Scan for the cell matching the given text and deliver its (x, y) coordinate at center. 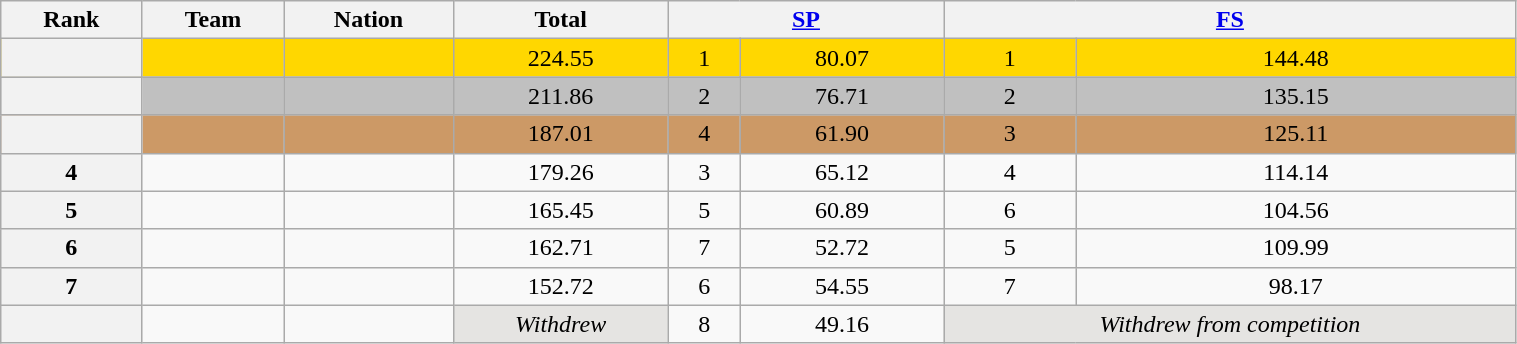
60.89 (842, 210)
76.71 (842, 96)
211.86 (560, 96)
54.55 (842, 286)
98.17 (1296, 286)
Total (560, 20)
125.11 (1296, 134)
Rank (72, 20)
SP (806, 20)
80.07 (842, 58)
Team (213, 20)
61.90 (842, 134)
152.72 (560, 286)
49.16 (842, 324)
162.71 (560, 248)
52.72 (842, 248)
104.56 (1296, 210)
135.15 (1296, 96)
65.12 (842, 172)
165.45 (560, 210)
144.48 (1296, 58)
Nation (368, 20)
Withdrew (560, 324)
224.55 (560, 58)
179.26 (560, 172)
187.01 (560, 134)
114.14 (1296, 172)
FS (1230, 20)
Withdrew from competition (1230, 324)
8 (704, 324)
109.99 (1296, 248)
